For the text-containing cell, return its midpoint in [x, y] coordinate format. 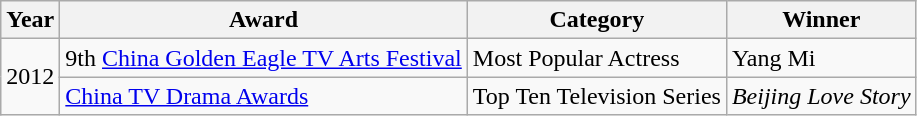
2012 [30, 77]
Award [264, 20]
Category [596, 20]
Beijing Love Story [821, 96]
Winner [821, 20]
Year [30, 20]
Most Popular Actress [596, 58]
Yang Mi [821, 58]
Top Ten Television Series [596, 96]
9th China Golden Eagle TV Arts Festival [264, 58]
China TV Drama Awards [264, 96]
